Determine the (x, y) coordinate at the center of the cell enclosing the given text.  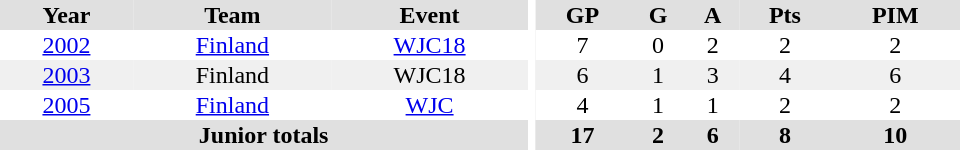
Event (430, 15)
10 (895, 135)
Pts (784, 15)
Year (66, 15)
Junior totals (264, 135)
3 (712, 75)
2002 (66, 45)
2003 (66, 75)
Team (232, 15)
17 (582, 135)
2005 (66, 105)
8 (784, 135)
G (658, 15)
WJC (430, 105)
GP (582, 15)
0 (658, 45)
A (712, 15)
7 (582, 45)
PIM (895, 15)
